Locate the cell with the specified text and output its [X, Y] center coordinate. 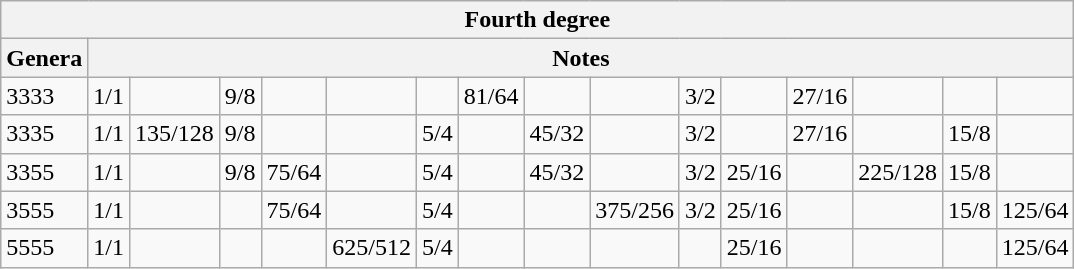
81/64 [491, 96]
5555 [44, 248]
Notes [581, 58]
3555 [44, 210]
Fourth degree [538, 20]
375/256 [635, 210]
Genera [44, 58]
3355 [44, 172]
3335 [44, 134]
3333 [44, 96]
225/128 [898, 172]
135/128 [175, 134]
625/512 [372, 248]
